Locate the cell with the specified text and output its [X, Y] center coordinate. 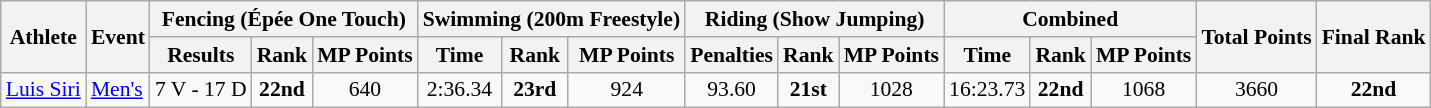
640 [364, 90]
Swimming (200m Freestyle) [552, 19]
93.60 [732, 90]
Athlete [44, 36]
21st [808, 90]
Final Rank [1374, 36]
Results [201, 55]
Total Points [1256, 36]
23rd [534, 90]
Men's [118, 90]
Riding (Show Jumping) [814, 19]
Combined [1070, 19]
2:36.34 [460, 90]
Luis Siri [44, 90]
924 [626, 90]
1068 [1144, 90]
1028 [892, 90]
Fencing (Épée One Touch) [284, 19]
16:23.73 [987, 90]
7 V - 17 D [201, 90]
3660 [1256, 90]
Penalties [732, 55]
Event [118, 36]
